Output the [X, Y] coordinate of the center of the cell containing the given text.  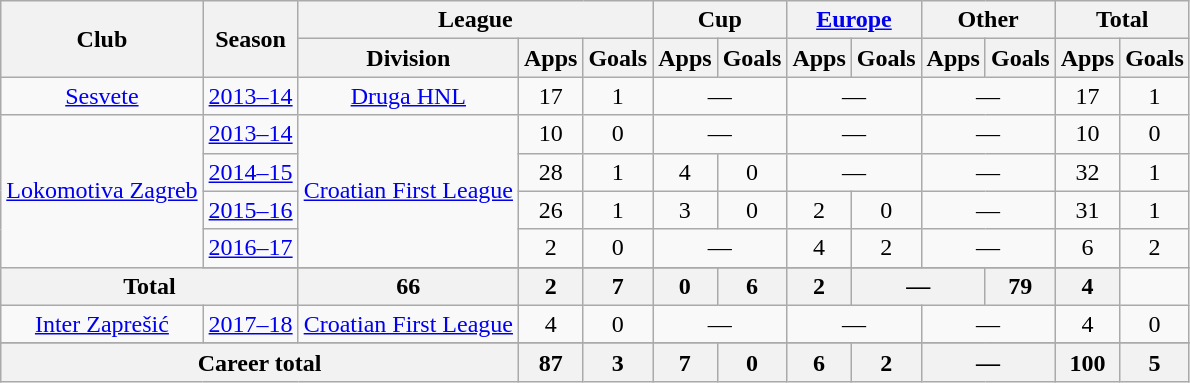
2015–16 [250, 210]
5 [1155, 362]
Cup [720, 20]
28 [550, 172]
Europe [854, 20]
Inter Zaprešić [102, 324]
66 [408, 286]
2014–15 [250, 172]
87 [550, 362]
Druga HNL [408, 96]
2017–18 [250, 324]
Sesvete [102, 96]
79 [1020, 286]
31 [1087, 210]
2016–17 [250, 248]
100 [1087, 362]
Other [988, 20]
Lokomotiva Zagreb [102, 191]
Division [408, 58]
Club [102, 39]
32 [1087, 172]
Career total [260, 362]
Season [250, 39]
26 [550, 210]
League [476, 20]
